Determine the (x, y) coordinate at the center of the cell enclosing the given text.  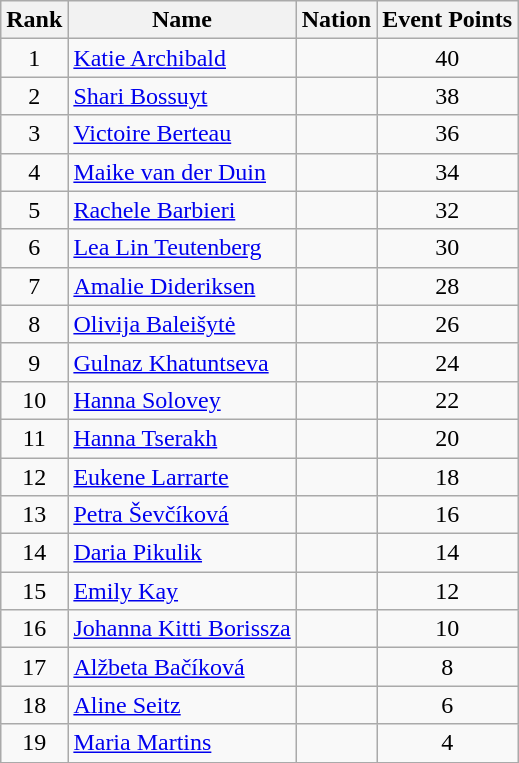
Johanna Kitti Borissza (182, 629)
36 (448, 134)
34 (448, 172)
Alžbeta Bačíková (182, 667)
Lea Lin Teutenberg (182, 248)
19 (34, 743)
Name (182, 20)
Gulnaz Khatuntseva (182, 362)
Rank (34, 20)
Katie Archibald (182, 58)
24 (448, 362)
11 (34, 438)
32 (448, 210)
Emily Kay (182, 591)
17 (34, 667)
28 (448, 286)
22 (448, 400)
1 (34, 58)
15 (34, 591)
Hanna Tserakh (182, 438)
Daria Pikulik (182, 553)
Rachele Barbieri (182, 210)
40 (448, 58)
Hanna Solovey (182, 400)
Victoire Berteau (182, 134)
13 (34, 515)
Event Points (448, 20)
9 (34, 362)
38 (448, 96)
Amalie Dideriksen (182, 286)
7 (34, 286)
20 (448, 438)
26 (448, 324)
Nation (336, 20)
Aline Seitz (182, 705)
5 (34, 210)
30 (448, 248)
Olivija Baleišytė (182, 324)
Petra Ševčíková (182, 515)
Eukene Larrarte (182, 477)
Maike van der Duin (182, 172)
2 (34, 96)
Maria Martins (182, 743)
3 (34, 134)
Shari Bossuyt (182, 96)
